Provide the (x, y) coordinate of the cell's center where the given text is located.  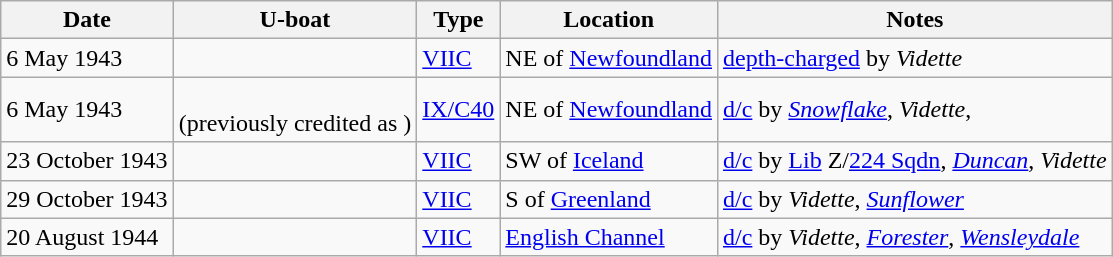
d/c by Lib Z/224 Sqdn, Duncan, Vidette (916, 161)
Notes (916, 20)
SW of Iceland (609, 161)
U-boat (295, 20)
23 October 1943 (87, 161)
20 August 1944 (87, 237)
d/c by Snowflake, Vidette, (916, 110)
Location (609, 20)
depth-charged by Vidette (916, 58)
Date (87, 20)
d/c by Vidette, Forester, Wensleydale (916, 237)
Type (458, 20)
S of Greenland (609, 199)
d/c by Vidette, Sunflower (916, 199)
IX/C40 (458, 110)
English Channel (609, 237)
(previously credited as ) (295, 110)
29 October 1943 (87, 199)
